Return the (x, y) coordinate for the center point of the cell that contains the specified text.  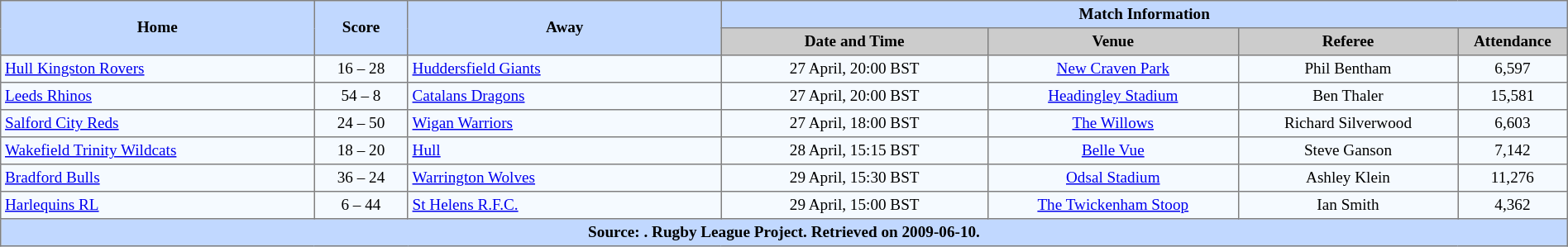
Leeds Rhinos (157, 96)
4,362 (1513, 205)
Warrington Wolves (564, 178)
Attendance (1513, 41)
54 – 8 (361, 96)
Hull Kingston Rovers (157, 69)
24 – 50 (361, 124)
Ben Thaler (1348, 96)
Source: . Rugby League Project. Retrieved on 2009-06-10. (784, 233)
Wigan Warriors (564, 124)
18 – 20 (361, 150)
Harlequins RL (157, 205)
29 April, 15:30 BST (854, 178)
Headingley Stadium (1113, 96)
Steve Ganson (1348, 150)
Huddersfield Giants (564, 69)
The Willows (1113, 124)
Score (361, 28)
27 April, 18:00 BST (854, 124)
Hull (564, 150)
11,276 (1513, 178)
Catalans Dragons (564, 96)
Away (564, 28)
Match Information (1145, 15)
16 – 28 (361, 69)
Phil Bentham (1348, 69)
Odsal Stadium (1113, 178)
Salford City Reds (157, 124)
6 – 44 (361, 205)
Date and Time (854, 41)
Referee (1348, 41)
6,603 (1513, 124)
29 April, 15:00 BST (854, 205)
St Helens R.F.C. (564, 205)
Venue (1113, 41)
Belle Vue (1113, 150)
New Craven Park (1113, 69)
6,597 (1513, 69)
Ashley Klein (1348, 178)
Bradford Bulls (157, 178)
Ian Smith (1348, 205)
Richard Silverwood (1348, 124)
15,581 (1513, 96)
Home (157, 28)
28 April, 15:15 BST (854, 150)
The Twickenham Stoop (1113, 205)
7,142 (1513, 150)
Wakefield Trinity Wildcats (157, 150)
36 – 24 (361, 178)
